Determine the (X, Y) coordinate at the center of the cell enclosing the given text.  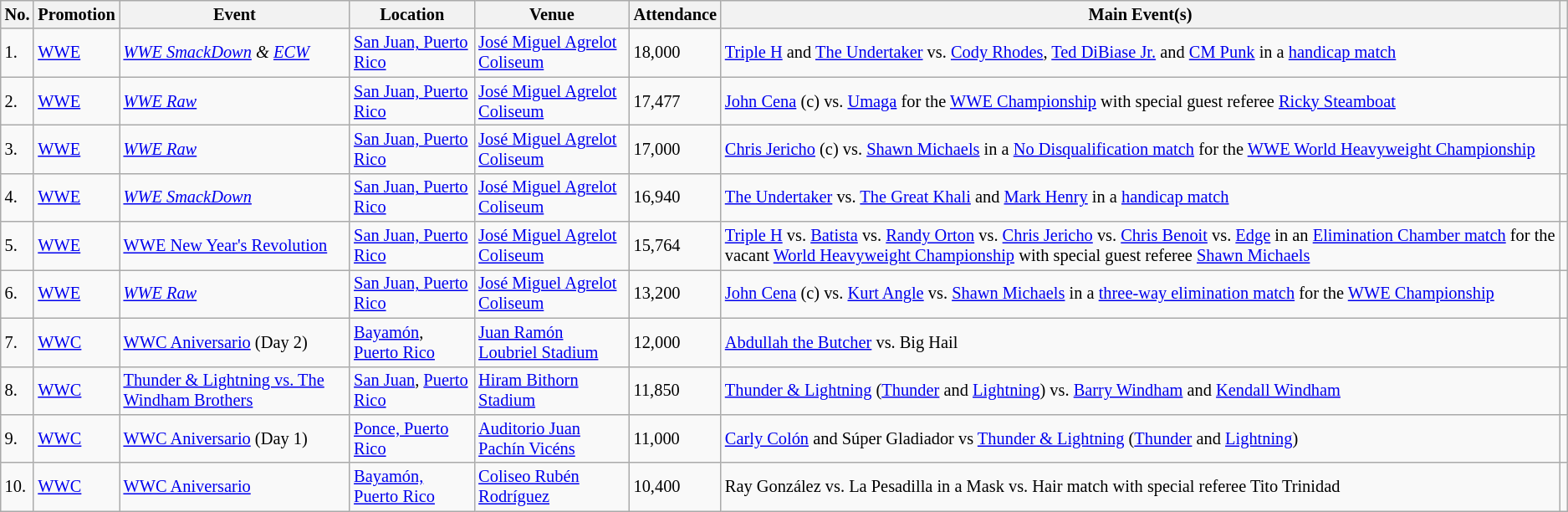
16,940 (676, 197)
10,400 (676, 487)
Triple H and The Undertaker vs. Cody Rhodes, Ted DiBiase Jr. and CM Punk in a handicap match (1141, 53)
Juan Ramón Loubriel Stadium (552, 342)
Main Event(s) (1141, 14)
3. (18, 149)
Carly Colón and Súper Gladiador vs Thunder & Lightning (Thunder and Lightning) (1141, 438)
Coliseo Rubén Rodríguez (552, 487)
11,000 (676, 438)
Ponce, Puerto Rico (411, 438)
Event (235, 14)
Venue (552, 14)
Hiram Bithorn Stadium (552, 391)
10. (18, 487)
Thunder & Lightning (Thunder and Lightning) vs. Barry Windham and Kendall Windham (1141, 391)
Abdullah the Butcher vs. Big Hail (1141, 342)
No. (18, 14)
Ray González vs. La Pesadilla in a Mask vs. Hair match with special referee Tito Trinidad (1141, 487)
John Cena (c) vs. Umaga for the WWE Championship with special guest referee Ricky Steamboat (1141, 101)
17,000 (676, 149)
17,477 (676, 101)
13,200 (676, 294)
9. (18, 438)
WWE SmackDown (235, 197)
8. (18, 391)
Promotion (76, 14)
1. (18, 53)
Thunder & Lightning vs. The Windham Brothers (235, 391)
WWE New Year's Revolution (235, 246)
15,764 (676, 246)
WWC Aniversario (Day 1) (235, 438)
John Cena (c) vs. Kurt Angle vs. Shawn Michaels in a three-way elimination match for the WWE Championship (1141, 294)
The Undertaker vs. The Great Khali and Mark Henry in a handicap match (1141, 197)
7. (18, 342)
Chris Jericho (c) vs. Shawn Michaels in a No Disqualification match for the WWE World Heavyweight Championship (1141, 149)
Location (411, 14)
6. (18, 294)
18,000 (676, 53)
12,000 (676, 342)
WWE SmackDown & ECW (235, 53)
WWC Aniversario (Day 2) (235, 342)
4. (18, 197)
11,850 (676, 391)
WWC Aniversario (235, 487)
Attendance (676, 14)
Auditorio Juan Pachín Vicéns (552, 438)
5. (18, 246)
2. (18, 101)
